Extract the (x, y) coordinate from the center of the cell holding the provided text.  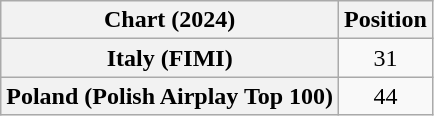
Poland (Polish Airplay Top 100) (170, 96)
Italy (FIMI) (170, 58)
44 (386, 96)
Chart (2024) (170, 20)
Position (386, 20)
31 (386, 58)
